Determine the [x, y] coordinate at the center of the cell enclosing the given text.  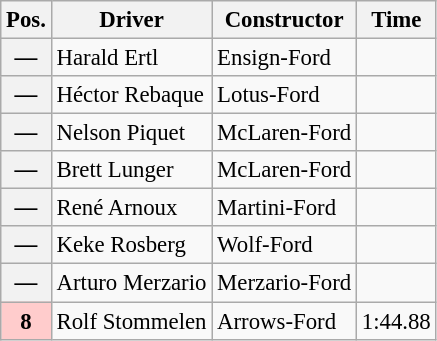
Harald Ertl [132, 58]
Brett Lunger [132, 170]
René Arnoux [132, 208]
Martini-Ford [284, 208]
Nelson Piquet [132, 133]
Constructor [284, 20]
1:44.88 [396, 321]
8 [26, 321]
Time [396, 20]
Arturo Merzario [132, 283]
Keke Rosberg [132, 245]
Merzario-Ford [284, 283]
Arrows-Ford [284, 321]
Pos. [26, 20]
Wolf-Ford [284, 245]
Driver [132, 20]
Ensign-Ford [284, 58]
Lotus-Ford [284, 95]
Rolf Stommelen [132, 321]
Héctor Rebaque [132, 95]
